From the cell containing the given text, extract its center point as [x, y] coordinate. 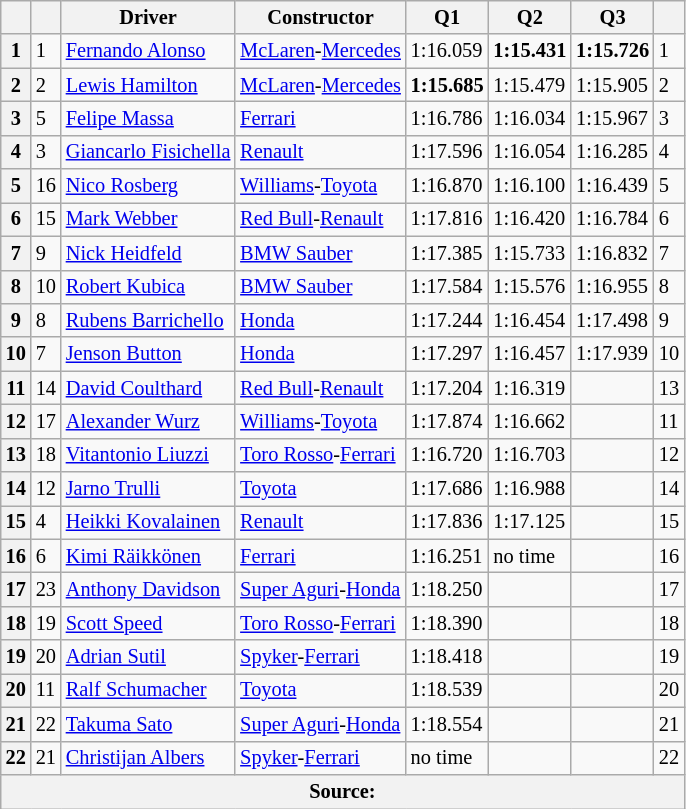
1:16.100 [530, 186]
1:16.034 [530, 118]
Heikki Kovalainen [148, 522]
Lewis Hamilton [148, 85]
1:15.726 [612, 51]
1:17.816 [448, 219]
Mark Webber [148, 219]
1:17.204 [448, 388]
1:18.418 [448, 657]
1:18.554 [448, 724]
1:16.439 [612, 186]
1:18.250 [448, 589]
1:16.832 [612, 253]
Scott Speed [148, 623]
1:16.285 [612, 152]
Jenson Button [148, 354]
1:16.955 [612, 287]
Felipe Massa [148, 118]
1:15.967 [612, 118]
1:17.836 [448, 522]
1:17.686 [448, 489]
Giancarlo Fisichella [148, 152]
Q2 [530, 17]
Vitantonio Liuzzi [148, 455]
1:16.420 [530, 219]
1:17.297 [448, 354]
1:16.784 [612, 219]
1:18.539 [448, 690]
1:17.498 [612, 320]
Rubens Barrichello [148, 320]
Nick Heidfeld [148, 253]
Q3 [612, 17]
1:16.662 [530, 421]
1:17.584 [448, 287]
1:17.596 [448, 152]
1:15.576 [530, 287]
1:18.390 [448, 623]
Robert Kubica [148, 287]
1:16.703 [530, 455]
Nico Rosberg [148, 186]
1:16.720 [448, 455]
1:15.479 [530, 85]
1:16.988 [530, 489]
1:17.385 [448, 253]
1:16.054 [530, 152]
Christijan Albers [148, 758]
1:17.874 [448, 421]
1:15.733 [530, 253]
1:16.457 [530, 354]
Jarno Trulli [148, 489]
Takuma Sato [148, 724]
1:16.251 [448, 556]
Fernando Alonso [148, 51]
1:17.939 [612, 354]
1:16.319 [530, 388]
Alexander Wurz [148, 421]
Adrian Sutil [148, 657]
Ralf Schumacher [148, 690]
1:15.685 [448, 85]
Constructor [320, 17]
1:16.454 [530, 320]
Source: [342, 791]
1:15.905 [612, 85]
Q1 [448, 17]
1:16.059 [448, 51]
Kimi Räikkönen [148, 556]
1:16.870 [448, 186]
1:17.125 [530, 522]
Anthony Davidson [148, 589]
23 [46, 589]
1:16.786 [448, 118]
1:17.244 [448, 320]
Driver [148, 17]
David Coulthard [148, 388]
1:15.431 [530, 51]
